Output the [X, Y] coordinate of the center of the cell containing the given text.  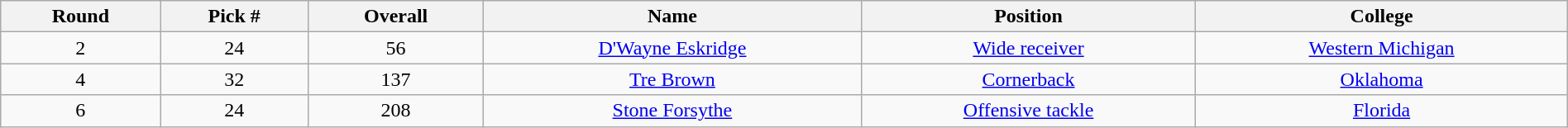
32 [235, 79]
Round [81, 17]
Position [1029, 17]
6 [81, 111]
56 [396, 48]
Cornerback [1029, 79]
Wide receiver [1029, 48]
4 [81, 79]
Western Michigan [1381, 48]
Florida [1381, 111]
Stone Forsythe [672, 111]
Offensive tackle [1029, 111]
208 [396, 111]
Tre Brown [672, 79]
137 [396, 79]
Oklahoma [1381, 79]
D'Wayne Eskridge [672, 48]
Overall [396, 17]
2 [81, 48]
College [1381, 17]
Pick # [235, 17]
Name [672, 17]
